Locate the cell with the specified text and output its (X, Y) center coordinate. 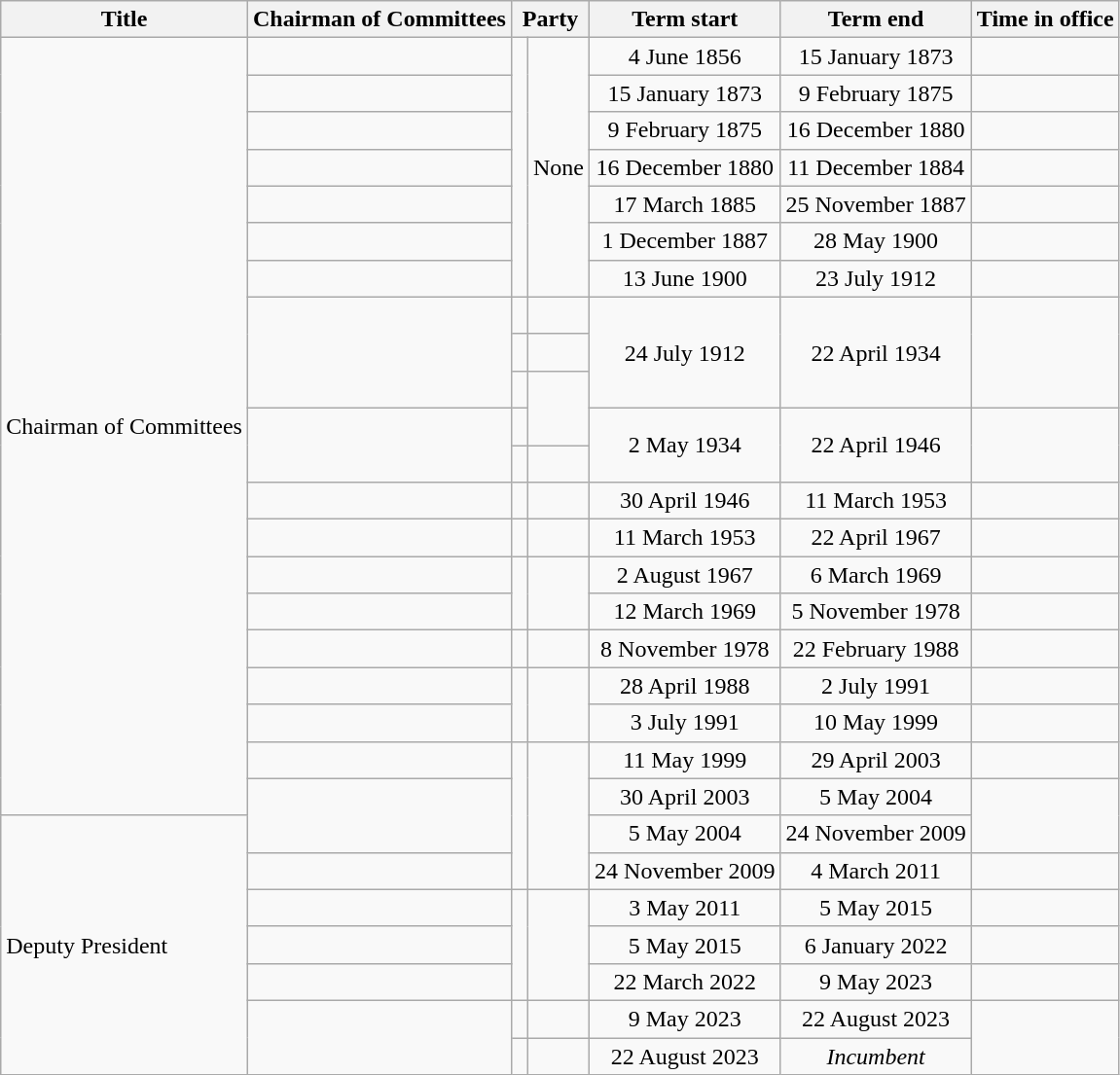
Party (550, 19)
23 July 1912 (876, 278)
Term start (685, 19)
Deputy President (125, 945)
8 November 1978 (685, 649)
None (559, 167)
4 June 1856 (685, 56)
22 March 2022 (685, 982)
Time in office (1045, 19)
29 April 2003 (876, 760)
5 November 1978 (876, 612)
22 April 1934 (876, 352)
10 May 1999 (876, 723)
Incumbent (876, 1056)
13 June 1900 (685, 278)
Title (125, 19)
22 February 1988 (876, 649)
12 March 1969 (685, 612)
25 November 1887 (876, 204)
30 April 2003 (685, 797)
11 May 1999 (685, 760)
4 March 2011 (876, 871)
Term end (876, 19)
6 January 2022 (876, 945)
30 April 1946 (685, 501)
2 July 1991 (876, 686)
24 July 1912 (685, 352)
6 March 1969 (876, 575)
1 December 1887 (685, 241)
22 April 1967 (876, 538)
22 April 1946 (876, 445)
2 August 1967 (685, 575)
17 March 1885 (685, 204)
3 May 2011 (685, 908)
11 December 1884 (876, 167)
3 July 1991 (685, 723)
2 May 1934 (685, 445)
28 May 1900 (876, 241)
28 April 1988 (685, 686)
